From the cell containing the given text, extract its center point as (x, y) coordinate. 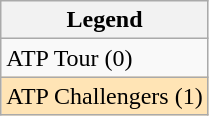
ATP Challengers (1) (104, 96)
Legend (104, 20)
ATP Tour (0) (104, 58)
